Find where the given text appears and provide that cell's center as (X, Y) coordinate. 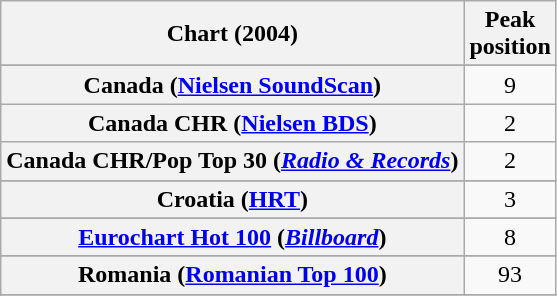
Peakposition (510, 34)
Canada CHR/Pop Top 30 (Radio & Records) (232, 161)
Chart (2004) (232, 34)
9 (510, 85)
Canada (Nielsen SoundScan) (232, 85)
Canada CHR (Nielsen BDS) (232, 123)
93 (510, 275)
Romania (Romanian Top 100) (232, 275)
8 (510, 237)
3 (510, 199)
Eurochart Hot 100 (Billboard) (232, 237)
Croatia (HRT) (232, 199)
